For the text-containing cell, return its midpoint in (x, y) coordinate format. 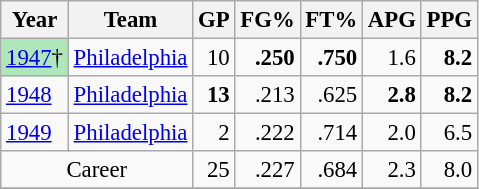
Year (35, 20)
GP (214, 20)
2 (214, 133)
1.6 (392, 58)
1948 (35, 95)
.222 (268, 133)
.213 (268, 95)
.227 (268, 170)
.625 (332, 95)
FG% (268, 20)
Career (97, 170)
13 (214, 95)
10 (214, 58)
2.3 (392, 170)
2.8 (392, 95)
1949 (35, 133)
.684 (332, 170)
25 (214, 170)
8.0 (449, 170)
FT% (332, 20)
.250 (268, 58)
PPG (449, 20)
Team (130, 20)
.750 (332, 58)
1947† (35, 58)
APG (392, 20)
6.5 (449, 133)
.714 (332, 133)
2.0 (392, 133)
